Provide the [x, y] coordinate of the cell's center where the given text is located.  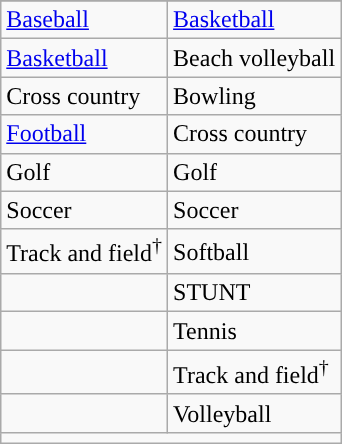
STUNT [254, 293]
Football [84, 134]
Tennis [254, 331]
Volleyball [254, 413]
Bowling [254, 96]
Beach volleyball [254, 58]
Baseball [84, 20]
Softball [254, 252]
